Return (X, Y) of the center of cell containing provided text 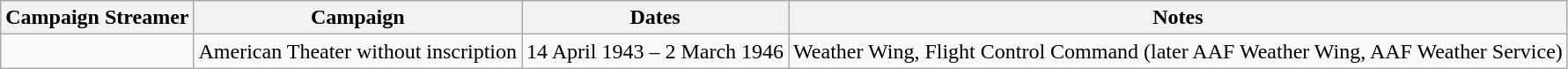
Campaign Streamer (97, 18)
Dates (655, 18)
American Theater without inscription (357, 51)
14 April 1943 – 2 March 1946 (655, 51)
Notes (1178, 18)
Campaign (357, 18)
Weather Wing, Flight Control Command (later AAF Weather Wing, AAF Weather Service) (1178, 51)
